Find where the given text appears and provide that cell's center as (x, y) coordinate. 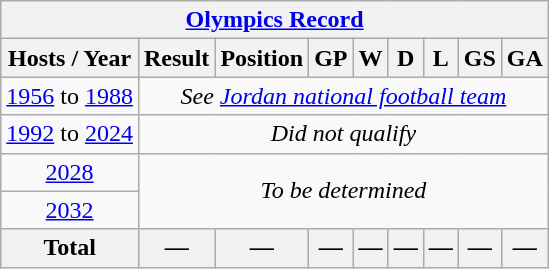
1956 to 1988 (70, 96)
Position (262, 58)
1992 to 2024 (70, 134)
GS (480, 58)
2032 (70, 210)
Hosts / Year (70, 58)
Total (70, 248)
Olympics Record (275, 20)
L (440, 58)
D (406, 58)
W (370, 58)
2028 (70, 172)
GP (331, 58)
See Jordan national football team (343, 96)
GA (524, 58)
Result (176, 58)
To be determined (343, 191)
Did not qualify (343, 134)
